Pinpoint the cell where the given text exists, returning its (x, y) midpoint coordinate. 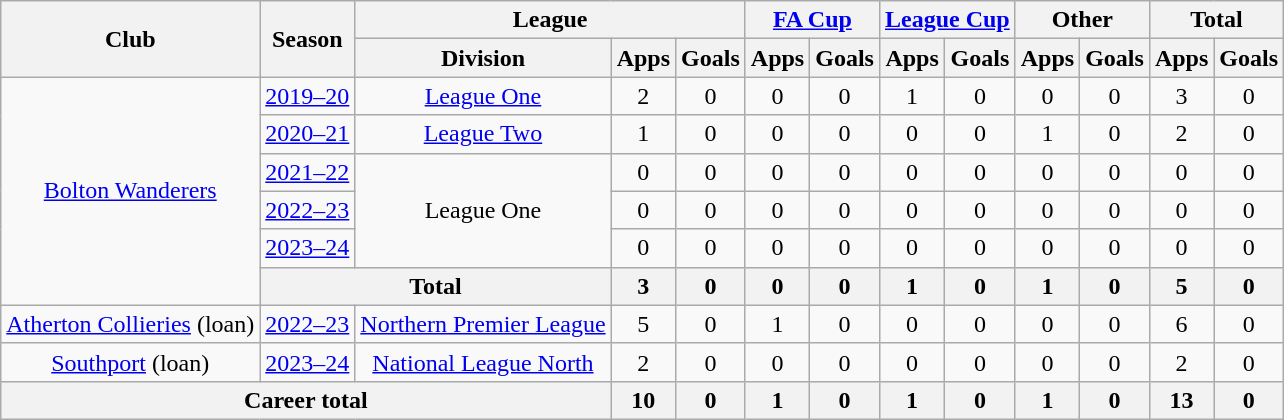
Career total (306, 400)
Division (483, 58)
Other (1082, 20)
Club (130, 39)
Atherton Collieries (loan) (130, 324)
FA Cup (812, 20)
League Cup (947, 20)
Bolton Wanderers (130, 191)
13 (1181, 400)
League (550, 20)
6 (1181, 324)
League Two (483, 134)
Northern Premier League (483, 324)
Season (308, 39)
10 (643, 400)
National League North (483, 362)
Southport (loan) (130, 362)
2019–20 (308, 96)
2021–22 (308, 172)
2020–21 (308, 134)
